Detect which cell encompasses the target text, then output its [x, y] center coordinate. 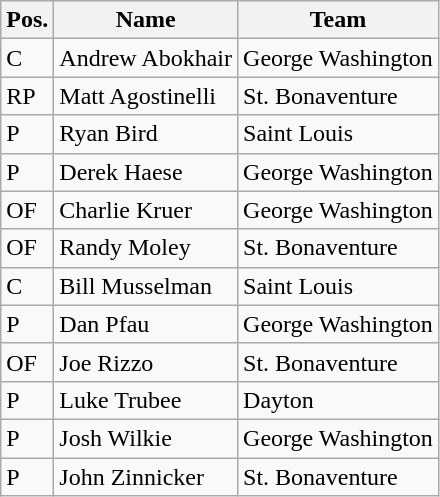
Team [338, 20]
John Zinnicker [146, 477]
Andrew Abokhair [146, 58]
Joe Rizzo [146, 362]
Charlie Kruer [146, 210]
Randy Moley [146, 248]
Dan Pfau [146, 324]
Derek Haese [146, 172]
RP [28, 96]
Bill Musselman [146, 286]
Matt Agostinelli [146, 96]
Name [146, 20]
Dayton [338, 400]
Pos. [28, 20]
Luke Trubee [146, 400]
Josh Wilkie [146, 438]
Ryan Bird [146, 134]
